Output the [X, Y] coordinate of the center of the cell containing the given text.  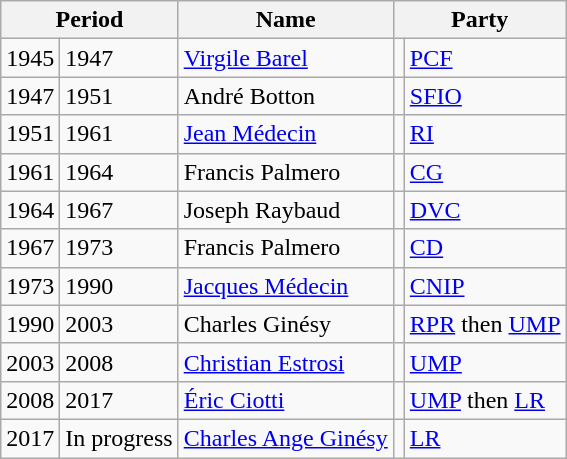
Éric Ciotti [286, 400]
André Botton [286, 96]
In progress [119, 438]
CNIP [485, 286]
Joseph Raybaud [286, 210]
Charles Ginésy [286, 324]
LR [485, 438]
Party [480, 20]
Christian Estrosi [286, 362]
CD [485, 248]
Virgile Barel [286, 58]
PCF [485, 58]
DVC [485, 210]
Charles Ange Ginésy [286, 438]
UMP [485, 362]
UMP then LR [485, 400]
SFIO [485, 96]
Period [90, 20]
Jean Médecin [286, 134]
1945 [30, 58]
Name [286, 20]
RPR then UMP [485, 324]
RI [485, 134]
CG [485, 172]
Jacques Médecin [286, 286]
